For the text-containing cell, return its midpoint in (x, y) coordinate format. 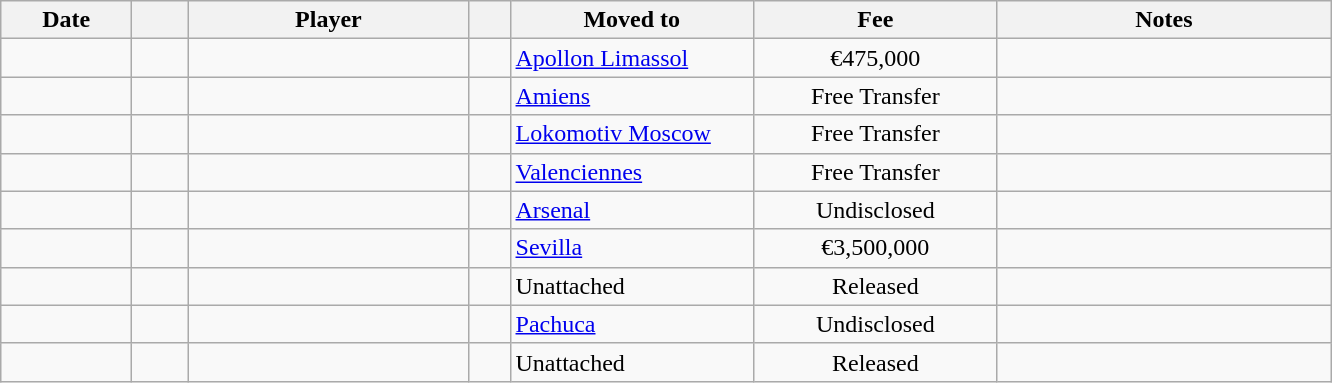
Amiens (632, 96)
€475,000 (876, 58)
€3,500,000 (876, 248)
Moved to (632, 20)
Date (66, 20)
Sevilla (632, 248)
Valenciennes (632, 172)
Player (328, 20)
Fee (876, 20)
Notes (1164, 20)
Pachuca (632, 324)
Lokomotiv Moscow (632, 134)
Apollon Limassol (632, 58)
Arsenal (632, 210)
